From the cell containing the given text, extract its center point as [X, Y] coordinate. 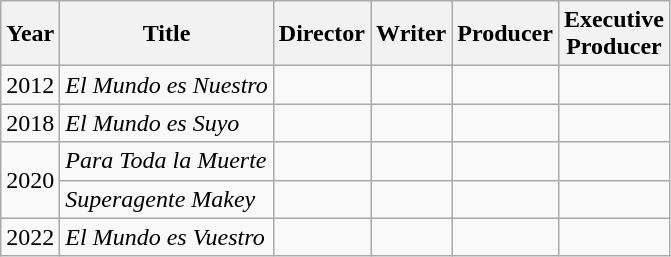
2018 [30, 123]
2020 [30, 180]
Producer [506, 34]
ExecutiveProducer [614, 34]
Superagente Makey [166, 199]
2022 [30, 237]
Writer [412, 34]
Director [322, 34]
El Mundo es Nuestro [166, 85]
Year [30, 34]
Title [166, 34]
2012 [30, 85]
El Mundo es Suyo [166, 123]
Para Toda la Muerte [166, 161]
El Mundo es Vuestro [166, 237]
